Provide the [X, Y] coordinate of the cell's center where the given text is located.  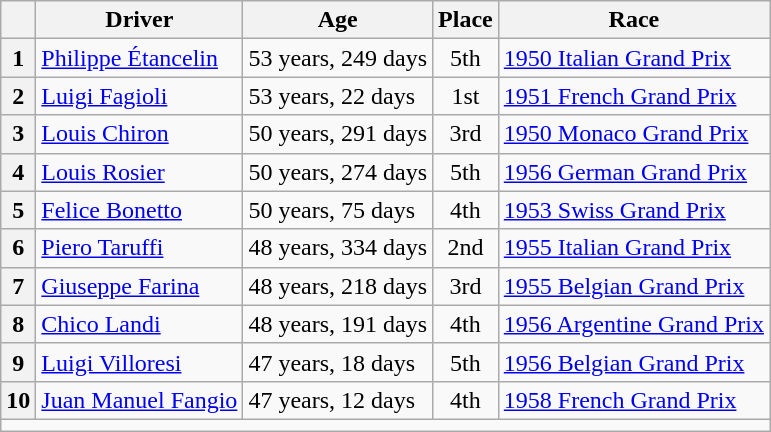
1950 Monaco Grand Prix [634, 134]
53 years, 22 days [338, 96]
Giuseppe Farina [140, 286]
Chico Landi [140, 324]
1 [18, 58]
48 years, 218 days [338, 286]
50 years, 274 days [338, 172]
1st [466, 96]
1950 Italian Grand Prix [634, 58]
9 [18, 362]
Luigi Villoresi [140, 362]
48 years, 191 days [338, 324]
1955 Belgian Grand Prix [634, 286]
2nd [466, 248]
50 years, 291 days [338, 134]
8 [18, 324]
Luigi Fagioli [140, 96]
48 years, 334 days [338, 248]
Age [338, 20]
47 years, 12 days [338, 400]
Driver [140, 20]
Louis Chiron [140, 134]
1955 Italian Grand Prix [634, 248]
Louis Rosier [140, 172]
Juan Manuel Fangio [140, 400]
Place [466, 20]
1953 Swiss Grand Prix [634, 210]
Felice Bonetto [140, 210]
1958 French Grand Prix [634, 400]
1956 Argentine Grand Prix [634, 324]
3 [18, 134]
47 years, 18 days [338, 362]
6 [18, 248]
7 [18, 286]
Race [634, 20]
Piero Taruffi [140, 248]
1956 Belgian Grand Prix [634, 362]
1956 German Grand Prix [634, 172]
53 years, 249 days [338, 58]
4 [18, 172]
50 years, 75 days [338, 210]
5 [18, 210]
1951 French Grand Prix [634, 96]
10 [18, 400]
Philippe Étancelin [140, 58]
2 [18, 96]
